Provide the [x, y] coordinate of the cell's center where the given text is located.  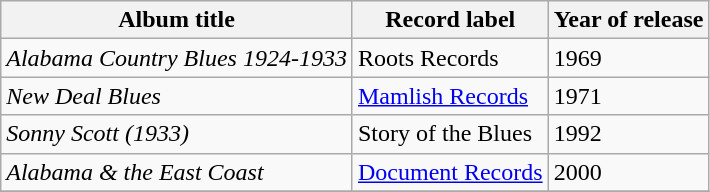
Record label [450, 20]
1971 [628, 96]
Roots Records [450, 58]
Alabama & the East Coast [177, 172]
Album title [177, 20]
Year of release [628, 20]
Sonny Scott (1933) [177, 134]
1969 [628, 58]
1992 [628, 134]
Alabama Country Blues 1924-1933 [177, 58]
Document Records [450, 172]
Mamlish Records [450, 96]
New Deal Blues [177, 96]
Story of the Blues [450, 134]
2000 [628, 172]
